Scan for the cell matching the given text and deliver its [x, y] coordinate at center. 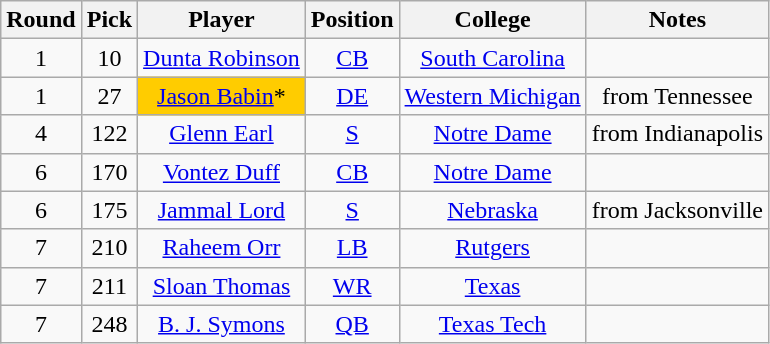
175 [109, 210]
170 [109, 172]
Nebraska [492, 210]
DE [352, 96]
Pick [109, 20]
QB [352, 324]
4 [41, 134]
211 [109, 286]
from Jacksonville [677, 210]
Dunta Robinson [222, 58]
Raheem Orr [222, 248]
LB [352, 248]
210 [109, 248]
Jammal Lord [222, 210]
College [492, 20]
Texas [492, 286]
South Carolina [492, 58]
Rutgers [492, 248]
Round [41, 20]
B. J. Symons [222, 324]
122 [109, 134]
WR [352, 286]
Position [352, 20]
Vontez Duff [222, 172]
Western Michigan [492, 96]
Notes [677, 20]
10 [109, 58]
from Tennessee [677, 96]
Player [222, 20]
Glenn Earl [222, 134]
Texas Tech [492, 324]
248 [109, 324]
Jason Babin* [222, 96]
from Indianapolis [677, 134]
27 [109, 96]
Sloan Thomas [222, 286]
